Determine the [X, Y] coordinate at the center of the cell enclosing the given text.  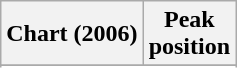
Chart (2006) [72, 34]
Peakposition [189, 34]
